Extract the (x, y) coordinate from the center of the cell holding the provided text.  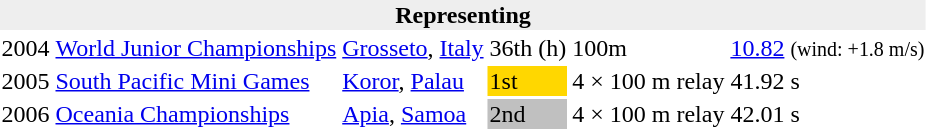
Grosseto, Italy (413, 48)
Koror, Palau (413, 81)
Apia, Samoa (413, 114)
100m (648, 48)
1st (528, 81)
2nd (528, 114)
2004 (26, 48)
South Pacific Mini Games (196, 81)
10.82 (wind: +1.8 m/s) (828, 48)
Oceania Championships (196, 114)
36th (h) (528, 48)
World Junior Championships (196, 48)
2006 (26, 114)
41.92 s (828, 81)
42.01 s (828, 114)
Representing (463, 15)
2005 (26, 81)
